Pinpoint the cell where the given text exists, returning its [X, Y] midpoint coordinate. 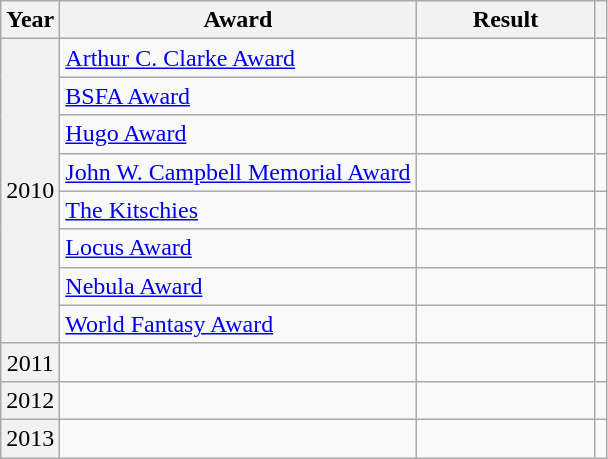
John W. Campbell Memorial Award [238, 172]
Arthur C. Clarke Award [238, 58]
Result [506, 20]
BSFA Award [238, 96]
The Kitschies [238, 210]
2012 [30, 400]
Locus Award [238, 248]
Nebula Award [238, 286]
2013 [30, 438]
World Fantasy Award [238, 324]
Award [238, 20]
Hugo Award [238, 134]
2011 [30, 362]
Year [30, 20]
2010 [30, 191]
